Detect which cell encompasses the target text, then output its [X, Y] center coordinate. 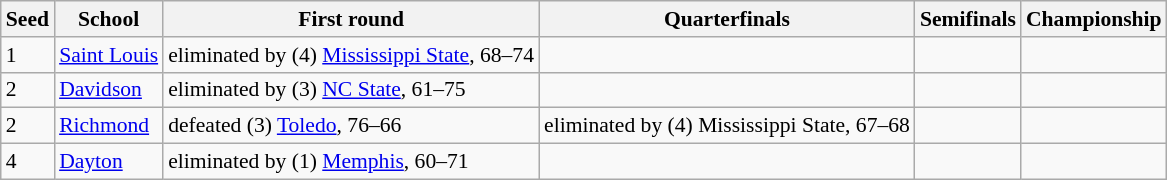
4 [28, 162]
defeated (3) Toledo, 76–66 [351, 126]
Richmond [108, 126]
Championship [1094, 19]
1 [28, 55]
Dayton [108, 162]
Davidson [108, 90]
eliminated by (1) Memphis, 60–71 [351, 162]
Quarterfinals [727, 19]
First round [351, 19]
Seed [28, 19]
eliminated by (4) Mississippi State, 67–68 [727, 126]
eliminated by (4) Mississippi State, 68–74 [351, 55]
eliminated by (3) NC State, 61–75 [351, 90]
Saint Louis [108, 55]
Semifinals [968, 19]
School [108, 19]
